Scan for the cell matching the given text and deliver its (X, Y) coordinate at center. 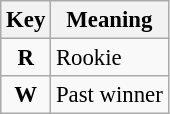
Key (26, 20)
Meaning (110, 20)
W (26, 95)
Rookie (110, 58)
Past winner (110, 95)
R (26, 58)
